Output the [X, Y] coordinate of the center of the cell containing the given text.  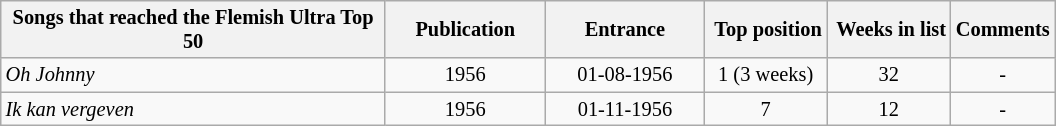
12 [889, 109]
Entrance [625, 30]
01-08-1956 [625, 75]
Comments [1003, 30]
1 (3 weeks) [766, 75]
Publication [465, 30]
Oh Johnny [194, 75]
Songs that reached the Flemish Ultra Top 50 [194, 30]
01-11-1956 [625, 109]
Ik kan vergeven [194, 109]
Top position [766, 30]
32 [889, 75]
Weeks in list [889, 30]
7 [766, 109]
